Return [x, y] of the center of cell containing provided text 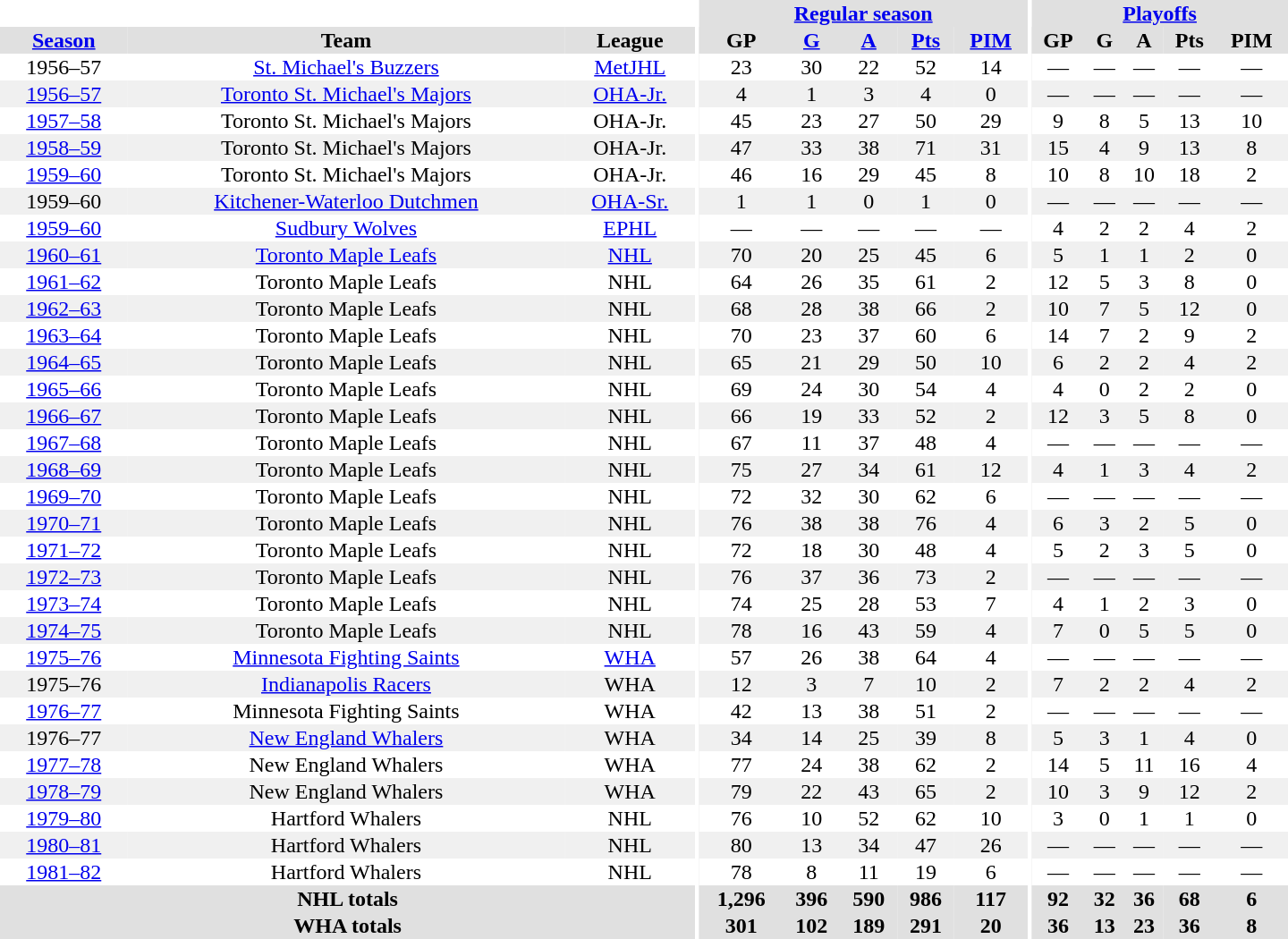
1963–64 [64, 335]
League [630, 40]
102 [811, 926]
67 [741, 443]
986 [926, 899]
35 [869, 282]
291 [926, 926]
1979–80 [64, 818]
1978–79 [64, 791]
OHA-Sr. [630, 201]
Season [64, 40]
69 [741, 389]
Indianapolis Racers [345, 684]
1974–75 [64, 630]
1967–68 [64, 443]
189 [869, 926]
1981–82 [64, 872]
1972–73 [64, 577]
1961–62 [64, 282]
396 [811, 899]
77 [741, 765]
60 [926, 335]
1973–74 [64, 604]
1965–66 [64, 389]
Sudbury Wolves [345, 228]
59 [926, 630]
75 [741, 469]
79 [741, 791]
1,296 [741, 899]
57 [741, 657]
1971–72 [64, 550]
39 [926, 738]
71 [926, 148]
Regular season [863, 13]
MetJHL [630, 67]
1964–65 [64, 362]
Playoffs [1159, 13]
1970–71 [64, 523]
1968–69 [64, 469]
42 [741, 711]
80 [741, 845]
St. Michael's Buzzers [345, 67]
590 [869, 899]
73 [926, 577]
54 [926, 389]
74 [741, 604]
1960–61 [64, 255]
1969–70 [64, 496]
21 [811, 362]
WHA totals [347, 926]
1977–78 [64, 765]
NHL totals [347, 899]
46 [741, 174]
117 [991, 899]
31 [991, 148]
1957–58 [64, 121]
1980–81 [64, 845]
53 [926, 604]
Team [345, 40]
51 [926, 711]
1966–67 [64, 416]
1962–63 [64, 309]
Kitchener-Waterloo Dutchmen [345, 201]
92 [1057, 899]
301 [741, 926]
EPHL [630, 228]
15 [1057, 148]
1958–59 [64, 148]
